Return (X, Y) of the center of cell containing provided text 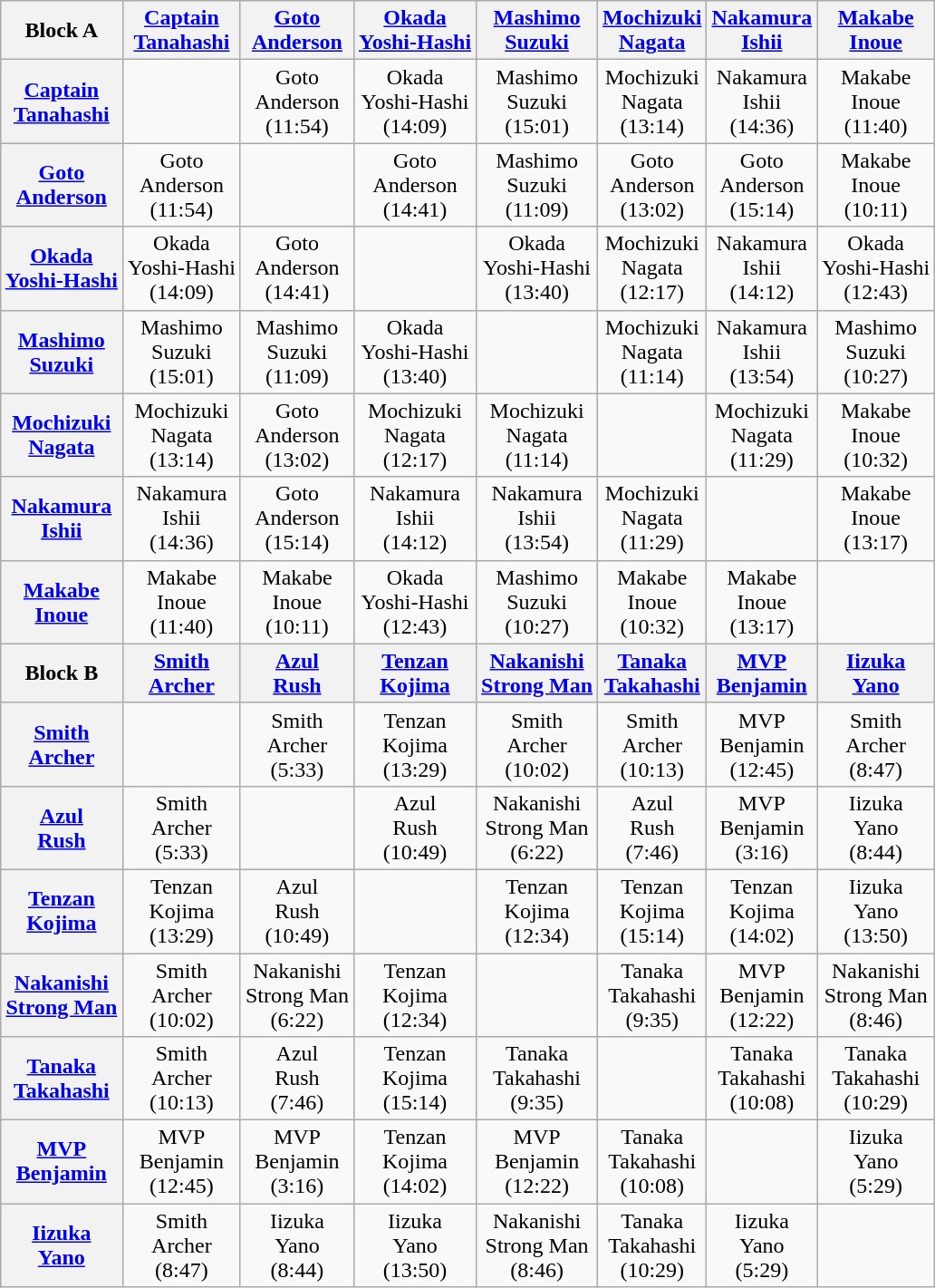
Block B (62, 673)
Block A (62, 31)
